Provide the (X, Y) coordinate of the cell's center where the given text is located.  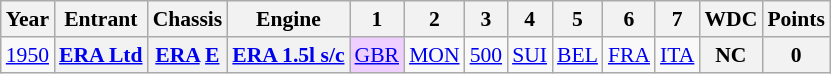
1950 (28, 55)
Entrant (101, 19)
ITA (677, 55)
MON (434, 55)
Engine (288, 19)
Year (28, 19)
ERA 1.5l s/c (288, 55)
GBR (378, 55)
500 (486, 55)
7 (677, 19)
NC (730, 55)
Points (796, 19)
ERA E (188, 55)
FRA (629, 55)
2 (434, 19)
ERA Ltd (101, 55)
0 (796, 55)
Chassis (188, 19)
BEL (578, 55)
1 (378, 19)
SUI (530, 55)
5 (578, 19)
4 (530, 19)
WDC (730, 19)
3 (486, 19)
6 (629, 19)
